Determine the [X, Y] coordinate at the center of the cell enclosing the given text.  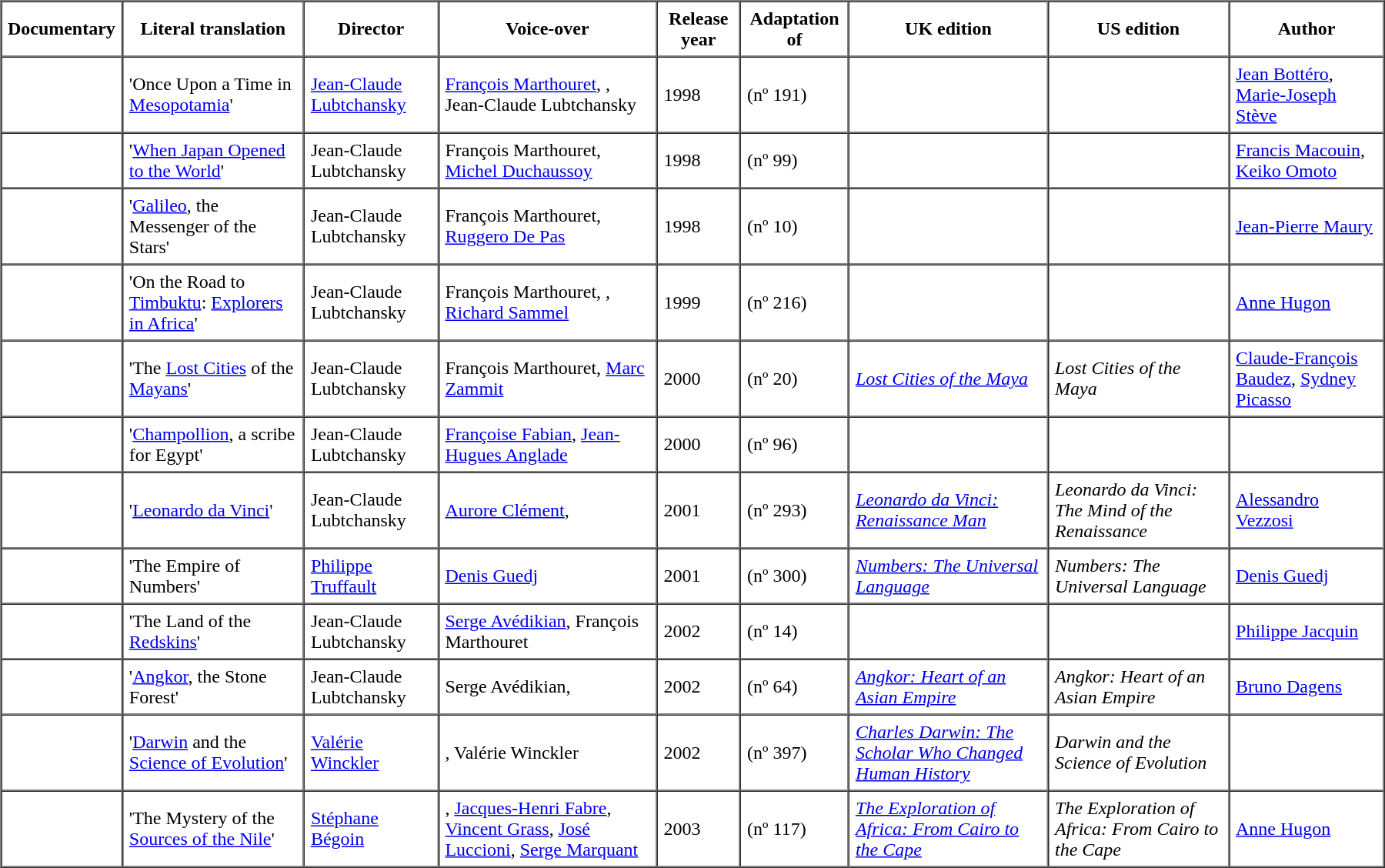
Literal translation [213, 29]
(nº 293) [794, 511]
(nº 96) [794, 445]
'The Land of the Redskins' [213, 631]
1999 [699, 303]
Claude-François Baudez, Sydney Picasso [1307, 379]
Aurore Clément, [547, 511]
(nº 300) [794, 576]
'Angkor, the Stone Forest' [213, 686]
(nº 216) [794, 303]
'The Empire of Numbers' [213, 576]
Leonardo da Vinci: Renaissance Man [948, 511]
Philippe Jacquin [1307, 631]
(nº 191) [794, 95]
(nº 117) [794, 830]
Bruno Dagens [1307, 686]
Charles Darwin: The Scholar Who Changed Human History [948, 753]
Valérie Winckler [371, 753]
'The Mystery of the Sources of the Nile' [213, 830]
'Once Upon a Time in Mesopotamia' [213, 95]
Voice-over [547, 29]
Alessandro Vezzosi [1307, 511]
(nº 99) [794, 160]
Serge Avédikian, François Marthouret [547, 631]
Serge Avédikian, [547, 686]
, Valérie Winckler [547, 753]
'Darwin and the Science of Evolution' [213, 753]
Author [1307, 29]
Jean Bottéro, Marie-Joseph Stève [1307, 95]
'When Japan Opened to the World' [213, 160]
(nº 64) [794, 686]
'On the Road to Timbuktu: Explorers in Africa' [213, 303]
Adaptation of [794, 29]
Stéphane Bégoin [371, 830]
(nº 10) [794, 226]
Françoise Fabian, Jean-Hugues Anglade [547, 445]
'Galileo, the Messenger of the Stars' [213, 226]
'Leonardo da Vinci' [213, 511]
(nº 397) [794, 753]
Francis Macouin, Keiko Omoto [1307, 160]
, Jacques-Henri Fabre, Vincent Grass, José Luccioni, Serge Marquant [547, 830]
Director [371, 29]
UK edition [948, 29]
Leonardo da Vinci: The Mind of the Renaissance [1139, 511]
Philippe Truffault [371, 576]
François Marthouret, Michel Duchaussoy [547, 160]
'Champollion, a scribe for Egypt' [213, 445]
François Marthouret, Ruggero De Pas [547, 226]
(nº 20) [794, 379]
François Marthouret, Marc Zammit [547, 379]
Documentary [62, 29]
US edition [1139, 29]
Release year [699, 29]
Jean-Pierre Maury [1307, 226]
François Marthouret, , Richard Sammel [547, 303]
'The Lost Cities of the Mayans' [213, 379]
Darwin and the Science of Evolution [1139, 753]
2003 [699, 830]
François Marthouret, , Jean-Claude Lubtchansky [547, 95]
(nº 14) [794, 631]
